Scan for the cell matching the given text and deliver its [x, y] coordinate at center. 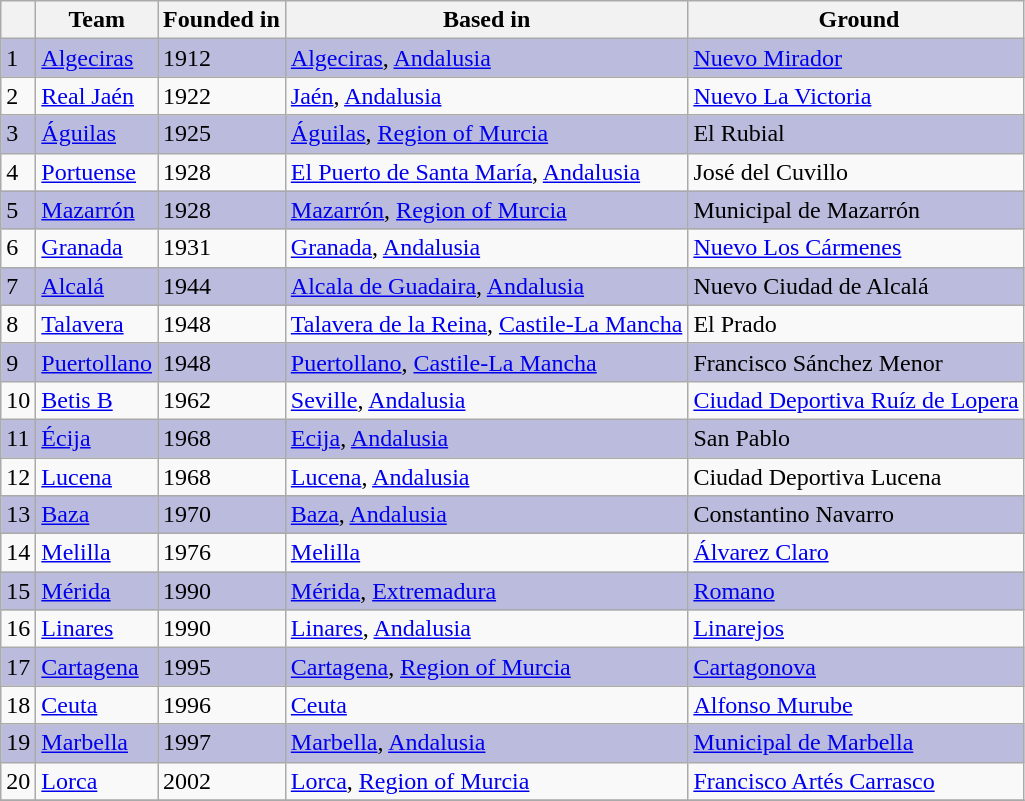
Nuevo Mirador [856, 58]
1996 [222, 705]
San Pablo [856, 438]
Lucena [97, 477]
19 [18, 743]
9 [18, 362]
Francisco Sánchez Menor [856, 362]
El Puerto de Santa María, Andalusia [486, 172]
13 [18, 515]
Cartagena [97, 667]
Marbella, Andalusia [486, 743]
El Prado [856, 324]
Romano [856, 591]
4 [18, 172]
1912 [222, 58]
15 [18, 591]
Puertollano [97, 362]
Jaén, Andalusia [486, 96]
1944 [222, 286]
El Rubial [856, 134]
Founded in [222, 20]
6 [18, 248]
1931 [222, 248]
Nuevo La Victoria [856, 96]
Portuense [97, 172]
Granada, Andalusia [486, 248]
1995 [222, 667]
Alfonso Murube [856, 705]
Francisco Artés Carrasco [856, 781]
Ciudad Deportiva Ruíz de Lopera [856, 400]
Seville, Andalusia [486, 400]
Águilas, Region of Murcia [486, 134]
Écija [97, 438]
Betis B [97, 400]
Real Jaén [97, 96]
José del Cuvillo [856, 172]
Nuevo Los Cármenes [856, 248]
20 [18, 781]
Alcalá [97, 286]
7 [18, 286]
Baza, Andalusia [486, 515]
Águilas [97, 134]
Lucena, Andalusia [486, 477]
Municipal de Mazarrón [856, 210]
Baza [97, 515]
Team [97, 20]
1925 [222, 134]
16 [18, 629]
2 [18, 96]
Puertollano, Castile-La Mancha [486, 362]
Talavera [97, 324]
1997 [222, 743]
Linares [97, 629]
1970 [222, 515]
Mérida, Extremadura [486, 591]
Linares, Andalusia [486, 629]
Mérida [97, 591]
3 [18, 134]
Municipal de Marbella [856, 743]
Cartagonova [856, 667]
Algeciras [97, 58]
Álvarez Claro [856, 553]
Lorca, Region of Murcia [486, 781]
Talavera de la Reina, Castile-La Mancha [486, 324]
Cartagena, Region of Murcia [486, 667]
Lorca [97, 781]
Nuevo Ciudad de Alcalá [856, 286]
2002 [222, 781]
Granada [97, 248]
8 [18, 324]
11 [18, 438]
Mazarrón [97, 210]
Ciudad Deportiva Lucena [856, 477]
1 [18, 58]
5 [18, 210]
1922 [222, 96]
Marbella [97, 743]
Mazarrón, Region of Murcia [486, 210]
14 [18, 553]
18 [18, 705]
10 [18, 400]
Algeciras, Andalusia [486, 58]
Linarejos [856, 629]
1976 [222, 553]
12 [18, 477]
Based in [486, 20]
17 [18, 667]
Constantino Navarro [856, 515]
1962 [222, 400]
Ecija, Andalusia [486, 438]
Alcala de Guadaira, Andalusia [486, 286]
Ground [856, 20]
